Pinpoint the cell where the given text exists, returning its (x, y) midpoint coordinate. 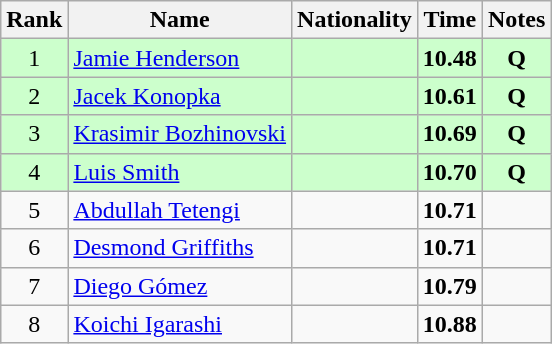
10.70 (450, 172)
3 (34, 134)
10.61 (450, 96)
Jamie Henderson (180, 58)
Notes (516, 20)
8 (34, 324)
10.79 (450, 286)
Diego Gómez (180, 286)
5 (34, 210)
10.48 (450, 58)
10.88 (450, 324)
Desmond Griffiths (180, 248)
Krasimir Bozhinovski (180, 134)
Nationality (355, 20)
Rank (34, 20)
Koichi Igarashi (180, 324)
Abdullah Tetengi (180, 210)
Name (180, 20)
Time (450, 20)
4 (34, 172)
6 (34, 248)
Jacek Konopka (180, 96)
Luis Smith (180, 172)
7 (34, 286)
10.69 (450, 134)
1 (34, 58)
2 (34, 96)
